Pinpoint the cell where the given text exists, returning its (x, y) midpoint coordinate. 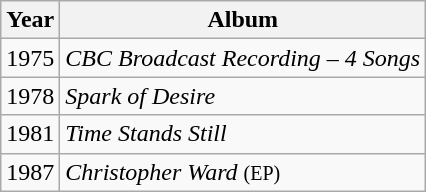
Spark of Desire (243, 96)
CBC Broadcast Recording – 4 Songs (243, 58)
1978 (30, 96)
1975 (30, 58)
Year (30, 20)
1987 (30, 172)
Christopher Ward (EP) (243, 172)
Time Stands Still (243, 134)
Album (243, 20)
1981 (30, 134)
